Provide the (X, Y) coordinate of the cell's center where the given text is located.  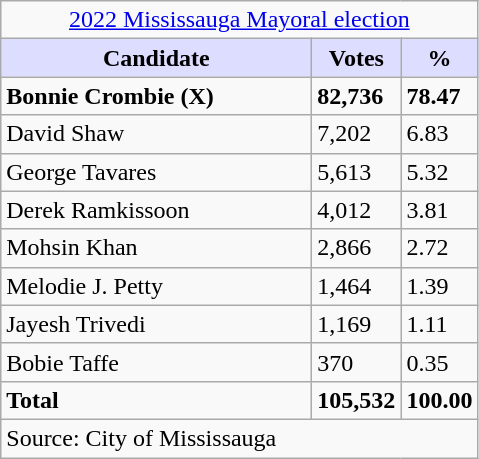
7,202 (356, 134)
Mohsin Khan (156, 248)
1,464 (356, 286)
Candidate (156, 58)
Total (156, 400)
82,736 (356, 96)
Votes (356, 58)
Bonnie Crombie (X) (156, 96)
5,613 (356, 172)
Bobie Taffe (156, 362)
Melodie J. Petty (156, 286)
105,532 (356, 400)
Source: City of Mississauga (240, 438)
4,012 (356, 210)
6.83 (440, 134)
2,866 (356, 248)
5.32 (440, 172)
100.00 (440, 400)
2.72 (440, 248)
2022 Mississauga Mayoral election (240, 20)
Derek Ramkissoon (156, 210)
0.35 (440, 362)
3.81 (440, 210)
1.39 (440, 286)
David Shaw (156, 134)
78.47 (440, 96)
% (440, 58)
1,169 (356, 324)
370 (356, 362)
Jayesh Trivedi (156, 324)
1.11 (440, 324)
George Tavares (156, 172)
